Find where the given text appears and provide that cell's center as (x, y) coordinate. 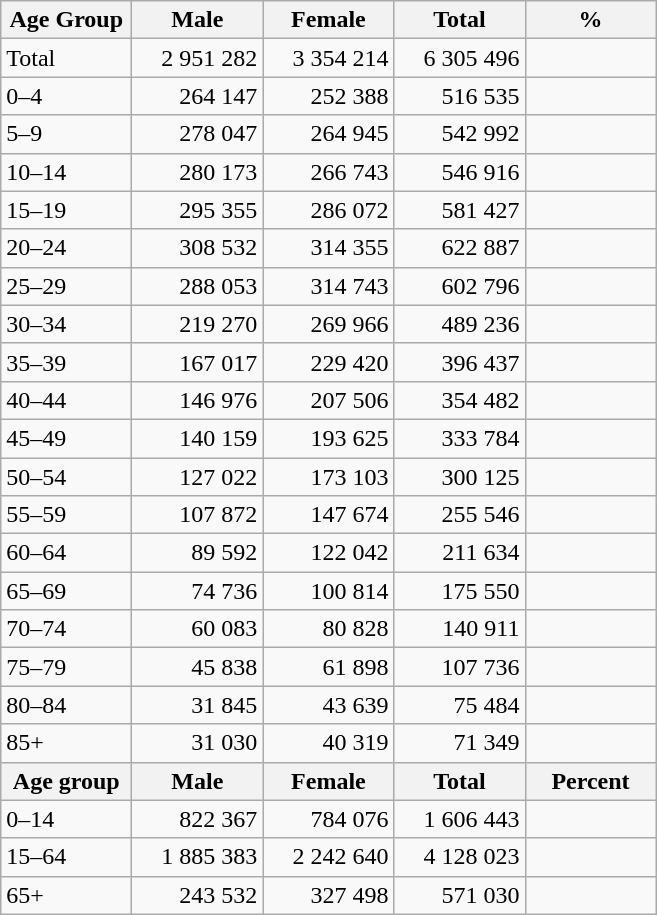
60–64 (66, 553)
65–69 (66, 591)
0–14 (66, 819)
146 976 (198, 400)
2 242 640 (328, 857)
30–34 (66, 324)
280 173 (198, 172)
264 945 (328, 134)
264 147 (198, 96)
4 128 023 (460, 857)
10–14 (66, 172)
45 838 (198, 667)
314 743 (328, 286)
252 388 (328, 96)
300 125 (460, 477)
61 898 (328, 667)
489 236 (460, 324)
327 498 (328, 895)
3 354 214 (328, 58)
74 736 (198, 591)
542 992 (460, 134)
622 887 (460, 248)
354 482 (460, 400)
207 506 (328, 400)
% (590, 20)
71 349 (460, 743)
243 532 (198, 895)
269 966 (328, 324)
1 606 443 (460, 819)
75–79 (66, 667)
140 159 (198, 438)
Age group (66, 781)
107 872 (198, 515)
50–54 (66, 477)
55–59 (66, 515)
75 484 (460, 705)
784 076 (328, 819)
40–44 (66, 400)
516 535 (460, 96)
193 625 (328, 438)
546 916 (460, 172)
122 042 (328, 553)
70–74 (66, 629)
Percent (590, 781)
581 427 (460, 210)
140 911 (460, 629)
80 828 (328, 629)
333 784 (460, 438)
286 072 (328, 210)
571 030 (460, 895)
2 951 282 (198, 58)
5–9 (66, 134)
295 355 (198, 210)
107 736 (460, 667)
Age Group (66, 20)
100 814 (328, 591)
278 047 (198, 134)
396 437 (460, 362)
45–49 (66, 438)
40 319 (328, 743)
175 550 (460, 591)
255 546 (460, 515)
65+ (66, 895)
15–64 (66, 857)
602 796 (460, 286)
173 103 (328, 477)
822 367 (198, 819)
89 592 (198, 553)
167 017 (198, 362)
15–19 (66, 210)
31 845 (198, 705)
25–29 (66, 286)
127 022 (198, 477)
308 532 (198, 248)
1 885 383 (198, 857)
229 420 (328, 362)
35–39 (66, 362)
43 639 (328, 705)
219 270 (198, 324)
20–24 (66, 248)
60 083 (198, 629)
31 030 (198, 743)
266 743 (328, 172)
0–4 (66, 96)
147 674 (328, 515)
314 355 (328, 248)
80–84 (66, 705)
85+ (66, 743)
211 634 (460, 553)
6 305 496 (460, 58)
288 053 (198, 286)
